Output the [x, y] coordinate of the center of the cell containing the given text.  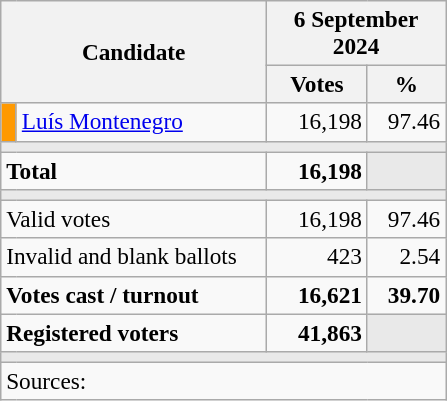
Total [134, 170]
Luís Montenegro [141, 122]
Invalid and blank ballots [134, 257]
423 [318, 257]
Votes [318, 84]
Valid votes [134, 219]
Candidate [134, 52]
% [406, 84]
Sources: [224, 381]
Registered voters [134, 332]
2.54 [406, 257]
6 September 2024 [356, 32]
39.70 [406, 295]
16,621 [318, 295]
41,863 [318, 332]
Votes cast / turnout [134, 295]
